For the text-containing cell, return its midpoint in (x, y) coordinate format. 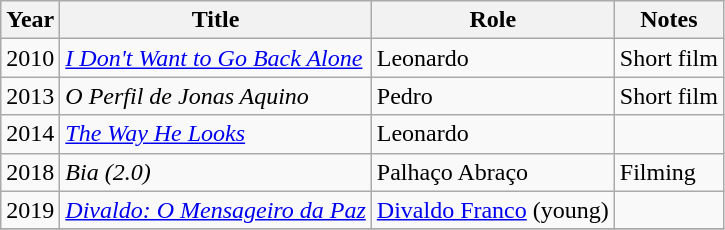
O Perfil de Jonas Aquino (216, 96)
I Don't Want to Go Back Alone (216, 58)
Divaldo Franco (young) (492, 210)
2010 (30, 58)
Bia (2.0) (216, 172)
The Way He Looks (216, 134)
Divaldo: O Mensageiro da Paz (216, 210)
Role (492, 20)
2019 (30, 210)
2018 (30, 172)
Filming (668, 172)
Notes (668, 20)
2014 (30, 134)
Palhaço Abraço (492, 172)
Pedro (492, 96)
2013 (30, 96)
Year (30, 20)
Title (216, 20)
